Locate the cell with the specified text and output its (x, y) center coordinate. 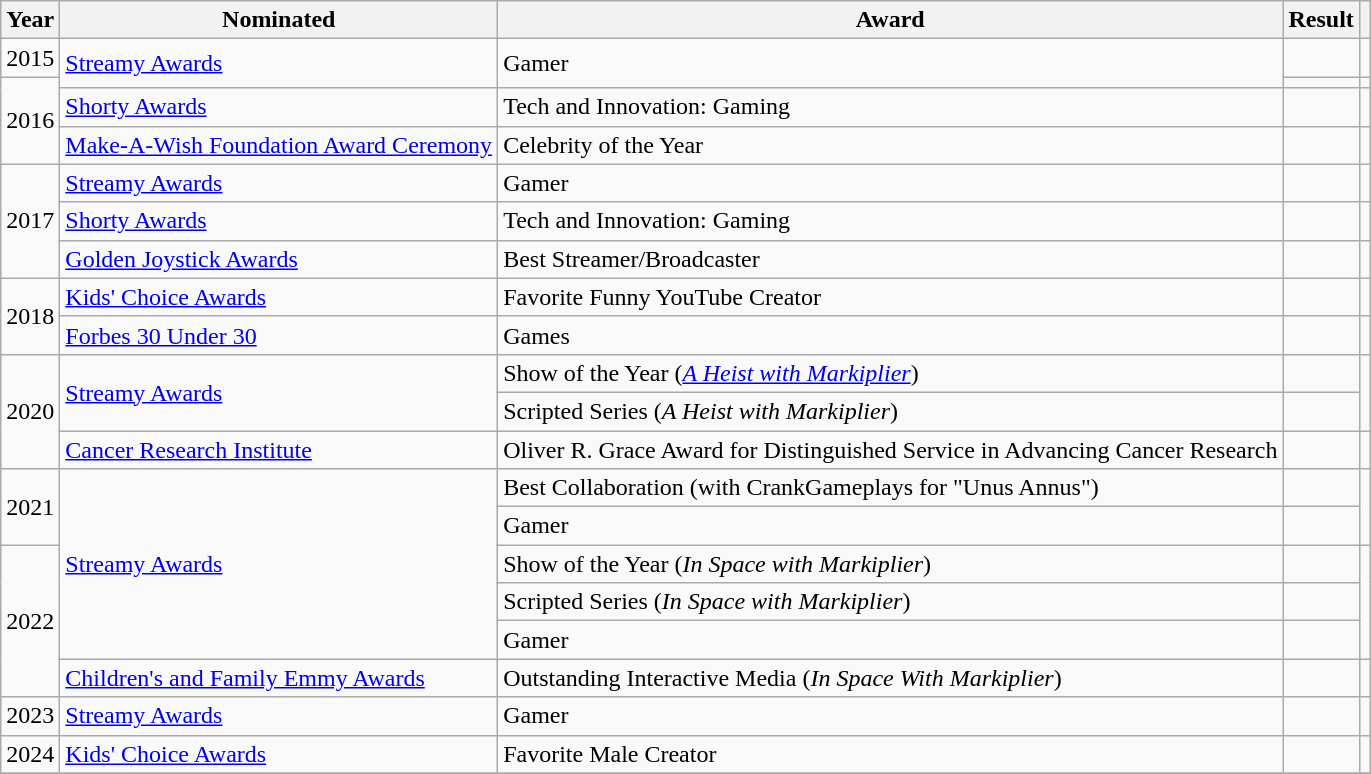
Show of the Year (A Heist with Markiplier) (890, 373)
Show of the Year (In Space with Markiplier) (890, 564)
2023 (30, 716)
Best Streamer/Broadcaster (890, 259)
Favorite Male Creator (890, 754)
Forbes 30 Under 30 (279, 335)
2021 (30, 507)
Year (30, 20)
Cancer Research Institute (279, 449)
2016 (30, 120)
Outstanding Interactive Media (In Space With Markiplier) (890, 678)
Oliver R. Grace Award for Distinguished Service in Advancing Cancer Research (890, 449)
Favorite Funny YouTube Creator (890, 297)
2022 (30, 621)
Result (1321, 20)
Make-A-Wish Foundation Award Ceremony (279, 145)
Scripted Series (A Heist with Markiplier) (890, 411)
Celebrity of the Year (890, 145)
2015 (30, 58)
2020 (30, 411)
2024 (30, 754)
Games (890, 335)
Nominated (279, 20)
2018 (30, 316)
Golden Joystick Awards (279, 259)
2017 (30, 221)
Award (890, 20)
Scripted Series (In Space with Markiplier) (890, 602)
Best Collaboration (with CrankGameplays for "Unus Annus") (890, 488)
Children's and Family Emmy Awards (279, 678)
